Return [X, Y] of the center of cell containing provided text 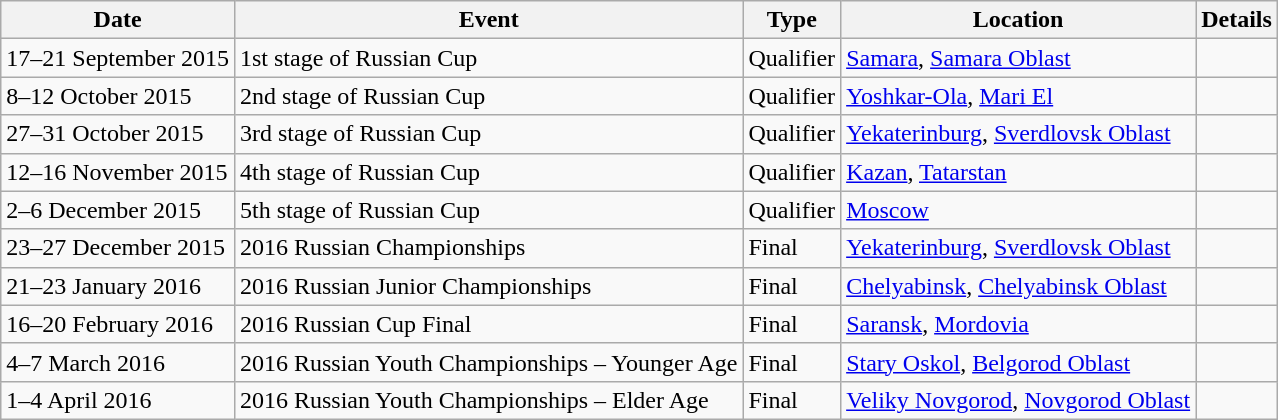
21–23 January 2016 [118, 286]
Kazan, Tatarstan [1018, 172]
2016 Russian Junior Championships [488, 286]
Date [118, 20]
4–7 March 2016 [118, 362]
1–4 April 2016 [118, 400]
2016 Russian Cup Final [488, 324]
23–27 December 2015 [118, 248]
Moscow [1018, 210]
2016 Russian Championships [488, 248]
Chelyabinsk, Chelyabinsk Oblast [1018, 286]
17–21 September 2015 [118, 58]
4th stage of Russian Cup [488, 172]
Details [1237, 20]
Samara, Samara Oblast [1018, 58]
12–16 November 2015 [118, 172]
Type [792, 20]
2016 Russian Youth Championships – Elder Age [488, 400]
5th stage of Russian Cup [488, 210]
Stary Oskol, Belgorod Oblast [1018, 362]
16–20 February 2016 [118, 324]
2–6 December 2015 [118, 210]
3rd stage of Russian Cup [488, 134]
Yoshkar-Ola, Mari El [1018, 96]
Location [1018, 20]
27–31 October 2015 [118, 134]
8–12 October 2015 [118, 96]
Saransk, Mordovia [1018, 324]
Veliky Novgorod, Novgorod Oblast [1018, 400]
Event [488, 20]
2016 Russian Youth Championships – Younger Age [488, 362]
1st stage of Russian Cup [488, 58]
2nd stage of Russian Cup [488, 96]
